Pinpoint the cell where the given text exists, returning its [x, y] midpoint coordinate. 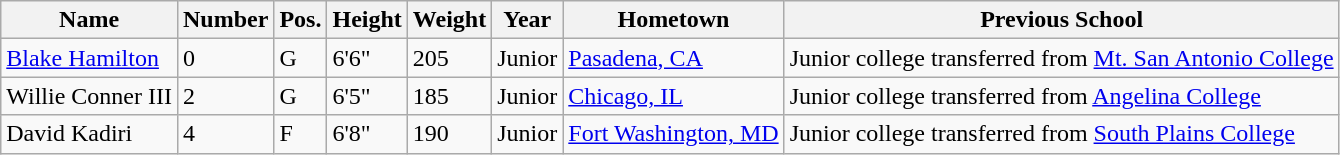
David Kadiri [90, 134]
Pasadena, CA [674, 58]
Year [528, 20]
Number [225, 20]
Previous School [1062, 20]
Willie Conner III [90, 96]
0 [225, 58]
Chicago, IL [674, 96]
4 [225, 134]
6'6" [367, 58]
Fort Washington, MD [674, 134]
F [300, 134]
6'5" [367, 96]
205 [449, 58]
Junior college transferred from South Plains College [1062, 134]
185 [449, 96]
190 [449, 134]
Junior college transferred from Angelina College [1062, 96]
6'8" [367, 134]
2 [225, 96]
Weight [449, 20]
Pos. [300, 20]
Hometown [674, 20]
Height [367, 20]
Junior college transferred from Mt. San Antonio College [1062, 58]
Blake Hamilton [90, 58]
Name [90, 20]
